Output the [x, y] coordinate of the center of the cell containing the given text.  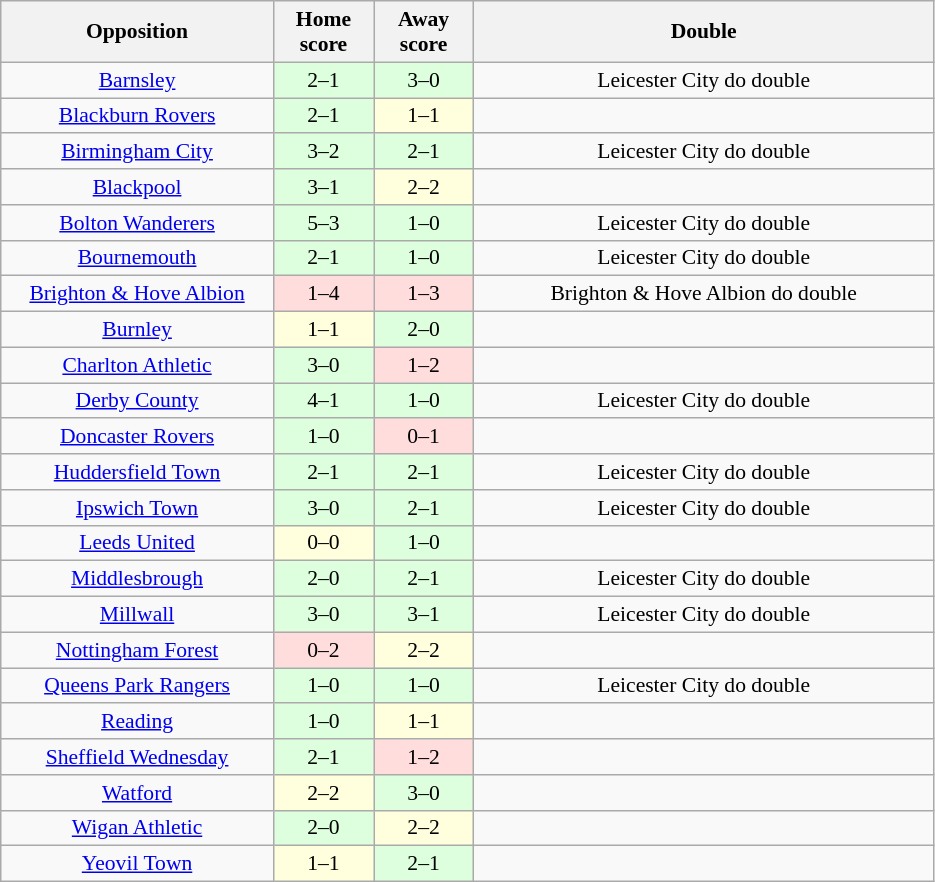
Doncaster Rovers [138, 437]
Yeovil Town [138, 864]
Opposition [138, 32]
Away score [424, 32]
Charlton Athletic [138, 365]
Blackburn Rovers [138, 116]
Leeds United [138, 543]
Blackpool [138, 187]
4–1 [323, 401]
Brighton & Hove Albion do double [704, 294]
Wigan Athletic [138, 828]
0–2 [323, 650]
Sheffield Wednesday [138, 757]
Bournemouth [138, 258]
Birmingham City [138, 152]
Derby County [138, 401]
Queens Park Rangers [138, 686]
Double [704, 32]
Middlesbrough [138, 579]
Watford [138, 793]
Barnsley [138, 80]
0–1 [424, 437]
Reading [138, 722]
Ipswich Town [138, 508]
1–3 [424, 294]
Huddersfield Town [138, 472]
Nottingham Forest [138, 650]
5–3 [323, 223]
Bolton Wanderers [138, 223]
Brighton & Hove Albion [138, 294]
Home score [323, 32]
Burnley [138, 330]
1–4 [323, 294]
Millwall [138, 615]
3–2 [323, 152]
0–0 [323, 543]
